For the text-containing cell, return its midpoint in [X, Y] coordinate format. 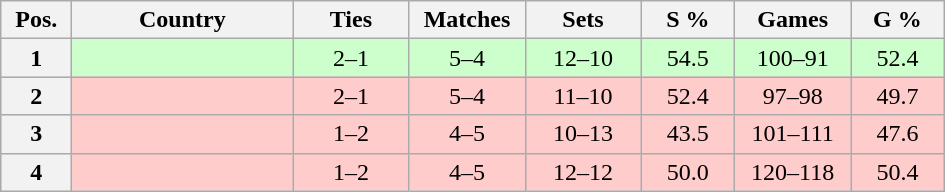
Ties [351, 20]
49.7 [898, 96]
54.5 [688, 58]
2 [36, 96]
4 [36, 172]
Matches [467, 20]
11–10 [583, 96]
120–118 [793, 172]
97–98 [793, 96]
G % [898, 20]
Sets [583, 20]
S % [688, 20]
12–12 [583, 172]
47.6 [898, 134]
Country [182, 20]
100–91 [793, 58]
1 [36, 58]
101–111 [793, 134]
50.4 [898, 172]
Games [793, 20]
50.0 [688, 172]
10–13 [583, 134]
Pos. [36, 20]
43.5 [688, 134]
12–10 [583, 58]
3 [36, 134]
